Locate the cell with the specified text and output its (x, y) center coordinate. 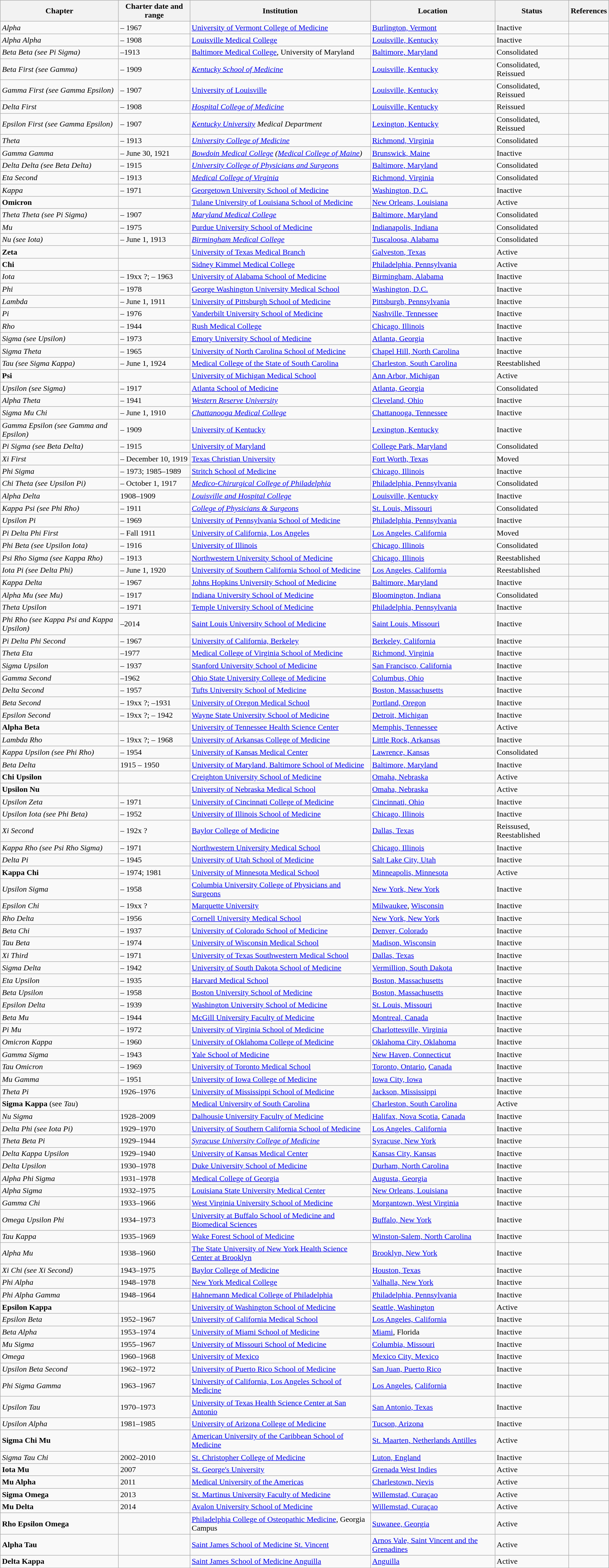
Syracuse, New York (433, 1141)
St. George's University (280, 1470)
Beta Chi (60, 931)
– 1939 (154, 1005)
Emory University School of Medicine (280, 339)
Beta First (see Gamma) (60, 69)
Medical College of Virginia (280, 178)
Sidney Kimmel Medical College (280, 264)
Pi (60, 314)
Sigma Upsilon (60, 666)
Omega (60, 1357)
Burlington, Vermont (433, 28)
Eta Upsilon (60, 980)
Iota Pi (see Delta Phi) (60, 570)
Bowdoin Medical College (Medical College of Maine) (280, 153)
Chi Theta (see Upsilon Pi) (60, 484)
– 1973 (154, 339)
1953–1974 (154, 1332)
Kansas City, Kansas (433, 1153)
Northwestern University Medical School (280, 848)
– 1976 (154, 314)
University of Colorado School of Medicine (280, 931)
Kappa Delta (60, 582)
– 1952 (154, 814)
Northwestern University School of Medicine (280, 558)
Fort Worth, Texas (433, 459)
Baltimore Medical College, University of Maryland (280, 52)
Durham, North Carolina (433, 1166)
Atlanta School of Medicine (280, 388)
Eta Second (60, 178)
Phi Beta (see Upsilon Iota) (60, 545)
Ohio State University College of Medicine (280, 678)
University College of Medicine (280, 140)
Portland, Oregon (433, 703)
Tau Omicron (60, 1067)
Upsilon (see Sigma) (60, 388)
Kentucky University Medical Department (280, 124)
Gamma Gamma (60, 153)
– 1916 (154, 545)
Ann Arbor, Michigan (433, 376)
University of Maryland (280, 446)
Creighton University School of Medicine (280, 777)
University of Cincinnati College of Medicine (280, 802)
– December 10, 1919 (154, 459)
Pi Delta Phi First (60, 533)
Indianapolis, Indiana (433, 227)
Alpha Phi Sigma (60, 1178)
Tau Beta (60, 943)
Epsilon Beta (60, 1320)
Hahnemann Medical College of Philadelphia (280, 1295)
University College of Physicians and Surgeons (280, 165)
– June 1, 1911 (154, 301)
2002–2010 (154, 1457)
Winston-Salem, North Carolina (433, 1237)
San Juan, Puerto Rico (433, 1369)
Reissued (532, 107)
1935–1969 (154, 1237)
1948–1964 (154, 1295)
Medical University of South Carolina (280, 1104)
Psi (60, 376)
Phi Alpha Gamma (60, 1295)
Cincinnati, Ohio (433, 802)
San Francisco, California (433, 666)
University of Washington School of Medicine (280, 1307)
Chapter (60, 11)
Delta Kappa Upsilon (60, 1153)
1929–1944 (154, 1141)
Location (433, 11)
University of Pittsburgh School of Medicine (280, 301)
Houston, Texas (433, 1270)
1981–1985 (154, 1424)
– 19xx ?; –1931 (154, 703)
Delta Kappa (60, 1561)
1943–1975 (154, 1270)
– 1951 (154, 1079)
University of Arizona College of Medicine (280, 1424)
Sigma Tau Chi (60, 1457)
Theta Theta (see Pi Sigma) (60, 215)
Pi Delta Phi Second (60, 641)
Stritch School of Medicine (280, 471)
University of Alabama School of Medicine (280, 277)
Delta Pi (60, 860)
Upsilon Beta Second (60, 1369)
University of Mississippi School of Medicine (280, 1092)
Brunswick, Maine (433, 153)
Sigma Kappa (see Tau) (60, 1104)
– 1911 (154, 508)
2013 (154, 1495)
Alpha (60, 28)
Columbus, Ohio (433, 678)
1930–1978 (154, 1166)
Chattanooga, Tennessee (433, 413)
Upsilon Zeta (60, 802)
Chi Upsilon (60, 777)
Upsilon Nu (60, 789)
Xi Third (60, 955)
1915 – 1950 (154, 764)
Sigma Theta (60, 351)
Beta Second (60, 703)
Phi (60, 289)
– 1935 (154, 980)
Harvard Medical School (280, 980)
Tau Kappa (60, 1237)
Iota Mu (60, 1470)
Gamma Second (60, 678)
Pi Mu (60, 1030)
Lambda Rho (60, 740)
San Antonio, Texas (433, 1407)
Upsilon Pi (60, 521)
Purdue University School of Medicine (280, 227)
Iota (60, 277)
Gamma Chi (60, 1203)
1931–1978 (154, 1178)
2007 (154, 1470)
Upsilon Sigma (60, 889)
University of Miami School of Medicine (280, 1332)
Mu Delta (60, 1507)
The State University of New York Health Science Center at Brooklyn (280, 1253)
Upsilon Tau (60, 1407)
Medical University of the Americas (280, 1482)
– 19xx ?; – 1968 (154, 740)
1934–1973 (154, 1219)
1929–1970 (154, 1129)
Chattanooga Medical College (280, 413)
Gamma Epsilon (see Gamma and Epsilon) (60, 430)
Milwaukee, Wisconsin (433, 906)
Omicron (60, 203)
Xi Second (60, 831)
Nu Sigma (60, 1116)
Delta Second (60, 690)
Brooklyn, New York (433, 1253)
Alpha Mu (see Mu) (60, 595)
–1977 (154, 653)
Alpha Beta (60, 727)
Alpha Tau (60, 1545)
Lambda (60, 301)
– Fall 1911 (154, 533)
Alpha Mu (60, 1253)
Psi Rho Sigma (see Kappa Rho) (60, 558)
Bloomington, Indiana (433, 595)
Rush Medical College (280, 326)
St. Martinus University Faculty of Medicine (280, 1495)
Georgetown University School of Medicine (280, 190)
Rho (60, 326)
Pi Sigma (see Beta Delta) (60, 446)
Medical College of Georgia (280, 1178)
1955–1967 (154, 1344)
Suwanee, Georgia (433, 1524)
Memphis, Tennessee (433, 727)
Beta Delta (60, 764)
St. Christopher College of Medicine (280, 1457)
Epsilon Delta (60, 1005)
University of Tennessee Health Science Center (280, 727)
– June 1, 1910 (154, 413)
Johns Hopkins University School of Medicine (280, 582)
University of Illinois (280, 545)
University of Missouri School of Medicine (280, 1344)
Zeta (60, 252)
Valhalla, New York (433, 1282)
Reissused, Reestablished (532, 831)
Tucson, Arizona (433, 1424)
Epsilon First (see Gamma Epsilon) (60, 124)
Chapel Hill, North Carolina (433, 351)
Toronto, Ontario, Canada (433, 1067)
– 192x ? (154, 831)
Galveston, Texas (433, 252)
New Haven, Connecticut (433, 1055)
– 1945 (154, 860)
– 1974 (154, 943)
– 1978 (154, 289)
Kentucky School of Medicine (280, 69)
Kappa Chi (60, 872)
Avalon University School of Medicine (280, 1507)
1948–1978 (154, 1282)
Epsilon Kappa (60, 1307)
Charlestown, Nevis (433, 1482)
West Virginia University School of Medicine (280, 1203)
Vanderbilt University School of Medicine (280, 314)
Denver, Colorado (433, 931)
Anguilla (433, 1561)
Dalhousie University Faculty of Medicine (280, 1116)
– October 1, 1917 (154, 484)
Rho Delta (60, 918)
Detroit, Michigan (433, 715)
Saint Louis, Missouri (433, 624)
Iowa City, Iowa (433, 1079)
University of South Dakota School of Medicine (280, 968)
Omega Upsilon Phi (60, 1219)
Delta First (60, 107)
Sigma Delta (60, 968)
University of Illinois School of Medicine (280, 814)
Nu (see Iota) (60, 240)
Boston University School of Medicine (280, 992)
2014 (154, 1507)
University of Texas Southwestern Medical School (280, 955)
University of California, Berkeley (280, 641)
Washington University School of Medicine (280, 1005)
Theta (60, 140)
Saint James School of Medicine Anguilla (280, 1561)
– 1965 (154, 351)
2011 (154, 1482)
University at Buffalo School of Medicine and Biomedical Sciences (280, 1219)
University of Puerto Rico School of Medicine (280, 1369)
1962–1972 (154, 1369)
Beta Alpha (60, 1332)
University of Louisville (280, 90)
Morgantown, West Virginia (433, 1203)
Mu (60, 227)
Gamma First (see Gamma Epsilon) (60, 90)
Gamma Sigma (60, 1055)
Cornell University Medical School (280, 918)
Luton, England (433, 1457)
University of Toronto Medical School (280, 1067)
Phi Sigma (60, 471)
1970–1973 (154, 1407)
Saint Louis University School of Medicine (280, 624)
Sigma Chi Mu (60, 1441)
University of Nebraska Medical School (280, 789)
St. Maarten, Netherlands Antilles (433, 1441)
University of Wisconsin Medical School (280, 943)
Mu Alpha (60, 1482)
Theta Eta (60, 653)
University of Oregon Medical School (280, 703)
Halifax, Nova Scotia, Canada (433, 1116)
University of California Medical School (280, 1320)
– 1975 (154, 227)
College of Physicians & Surgeons (280, 508)
Little Rock, Arkansas (433, 740)
College Park, Maryland (433, 446)
1952–1967 (154, 1320)
Charter date and range (154, 11)
Madison, Wisconsin (433, 943)
Chi (60, 264)
Theta Upsilon (60, 607)
George Washington University Medical School (280, 289)
Philadelphia College of Osteopathic Medicine, Georgia Campus (280, 1524)
Upsilon Alpha (60, 1424)
– June 30, 1921 (154, 153)
University of California, Los Angeles (280, 533)
Theta Beta Pi (60, 1141)
Minneapolis, Minnesota (433, 872)
Institution (280, 11)
Duke University School of Medicine (280, 1166)
Cleveland, Ohio (433, 401)
Alpha Theta (60, 401)
– 1942 (154, 968)
Sigma Mu Chi (60, 413)
Lawrence, Kansas (433, 752)
1963–1967 (154, 1386)
– June 1, 1920 (154, 570)
1932–1975 (154, 1190)
University of Arkansas College of Medicine (280, 740)
1938–1960 (154, 1253)
Xi Chi (see Xi Second) (60, 1270)
University of Pennsylvania School of Medicine (280, 521)
Montreal, Canada (433, 1017)
Arnos Vale, Saint Vincent and the Grenadines (433, 1545)
Theta Pi (60, 1092)
1929–1940 (154, 1153)
Tau (see Sigma Kappa) (60, 363)
– 19xx ?; – 1963 (154, 277)
Kappa (60, 190)
1926–1976 (154, 1092)
Wake Forest School of Medicine (280, 1237)
Stanford University School of Medicine (280, 666)
–1962 (154, 678)
Grenada West Indies (433, 1470)
Medico-Chirurgical College of Philadelphia (280, 484)
University of Iowa College of Medicine (280, 1079)
Hospital College of Medicine (280, 107)
University of Texas Health Science Center at San Antonio (280, 1407)
University of California, Los Angeles School of Medicine (280, 1386)
Kappa Rho (see Psi Rho Sigma) (60, 848)
Alpha Delta (60, 496)
Charlottesville, Virginia (433, 1030)
– 1954 (154, 752)
Jackson, Mississippi (433, 1092)
– 1956 (154, 918)
– 1974; 1981 (154, 872)
Saint James School of Medicine St. Vincent (280, 1545)
– 1941 (154, 401)
University of Utah School of Medicine (280, 860)
University of North Carolina School of Medicine (280, 351)
Medical College of the State of South Carolina (280, 363)
References (589, 11)
University of Minnesota Medical School (280, 872)
Upsilon Iota (see Phi Beta) (60, 814)
– 1972 (154, 1030)
1908–1909 (154, 496)
Xi First (60, 459)
–1913 (154, 52)
Mu Sigma (60, 1344)
Kappa Upsilon (see Phi Rho) (60, 752)
1933–1966 (154, 1203)
–2014 (154, 624)
American University of the Caribbean School of Medicine (280, 1441)
Delta Phi (see Iota Pi) (60, 1129)
Louisiana State University Medical Center (280, 1190)
Salt Lake City, Utah (433, 860)
Louisville and Hospital College (280, 496)
University of Texas Medical Branch (280, 252)
Epsilon Chi (60, 906)
1960–1968 (154, 1357)
Oklahoma City, Oklahoma (433, 1042)
Mexico City, Mexico (433, 1357)
Rho Epsilon Omega (60, 1524)
Augusta, Georgia (433, 1178)
Beta Mu (60, 1017)
Birmingham, Alabama (433, 277)
University of Kentucky (280, 430)
Omicron Kappa (60, 1042)
Beta Upsilon (60, 992)
Alpha Alpha (60, 40)
– 1960 (154, 1042)
Louisville Medical College (280, 40)
1928–2009 (154, 1116)
Columbia, Missouri (433, 1344)
– 19xx ?; – 1942 (154, 715)
University of Mexico (280, 1357)
New York Medical College (280, 1282)
Pittsburgh, Pennsylvania (433, 301)
– June 1, 1913 (154, 240)
Tufts University School of Medicine (280, 690)
Delta Upsilon (60, 1166)
– 1957 (154, 690)
– 1973; 1985–1989 (154, 471)
University of Michigan Medical School (280, 376)
Vermillion, South Dakota (433, 968)
Yale School of Medicine (280, 1055)
Tulane University of Louisiana School of Medicine (280, 203)
Alpha Sigma (60, 1190)
Mu Gamma (60, 1079)
Medical College of Virginia School of Medicine (280, 653)
– June 1, 1924 (154, 363)
Western Reserve University (280, 401)
Beta Beta (see Pi Sigma) (60, 52)
Buffalo, New York (433, 1219)
Birmingham Medical College (280, 240)
Nashville, Tennessee (433, 314)
University of Vermont College of Medicine (280, 28)
Temple University School of Medicine (280, 607)
Phi Sigma Gamma (60, 1386)
University of Virginia School of Medicine (280, 1030)
Columbia University College of Physicians and Surgeons (280, 889)
Syracuse University College of Medicine (280, 1141)
Maryland Medical College (280, 215)
University of Maryland, Baltimore School of Medicine (280, 764)
Indiana University School of Medicine (280, 595)
Epsilon Second (60, 715)
Sigma (see Upsilon) (60, 339)
Tuscaloosa, Alabama (433, 240)
Phi Rho (see Kappa Psi and Kappa Upsilon) (60, 624)
– 1943 (154, 1055)
Sigma Omega (60, 1495)
Status (532, 11)
Marquette University (280, 906)
Wayne State University School of Medicine (280, 715)
Texas Christian University (280, 459)
– 19xx ? (154, 906)
University of Oklahoma College of Medicine (280, 1042)
Delta Delta (see Beta Delta) (60, 165)
Miami, Florida (433, 1332)
Phi Alpha (60, 1282)
Seattle, Washington (433, 1307)
Berkeley, California (433, 641)
McGill University Faculty of Medicine (280, 1017)
Kappa Psi (see Phi Rho) (60, 508)
